Return the (x, y) coordinate for the center point of the cell that contains the specified text.  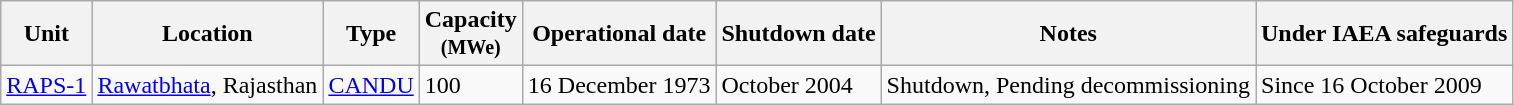
Rawatbhata, Rajasthan (208, 85)
Shutdown date (798, 34)
Shutdown, Pending decommissioning (1068, 85)
Under IAEA safeguards (1384, 34)
Since 16 October 2009 (1384, 85)
Location (208, 34)
October 2004 (798, 85)
Type (371, 34)
16 December 1973 (619, 85)
Capacity(MWe) (470, 34)
Operational date (619, 34)
RAPS-1 (46, 85)
Unit (46, 34)
Notes (1068, 34)
100 (470, 85)
CANDU (371, 85)
